Extract the [x, y] coordinate from the center of the cell holding the provided text.  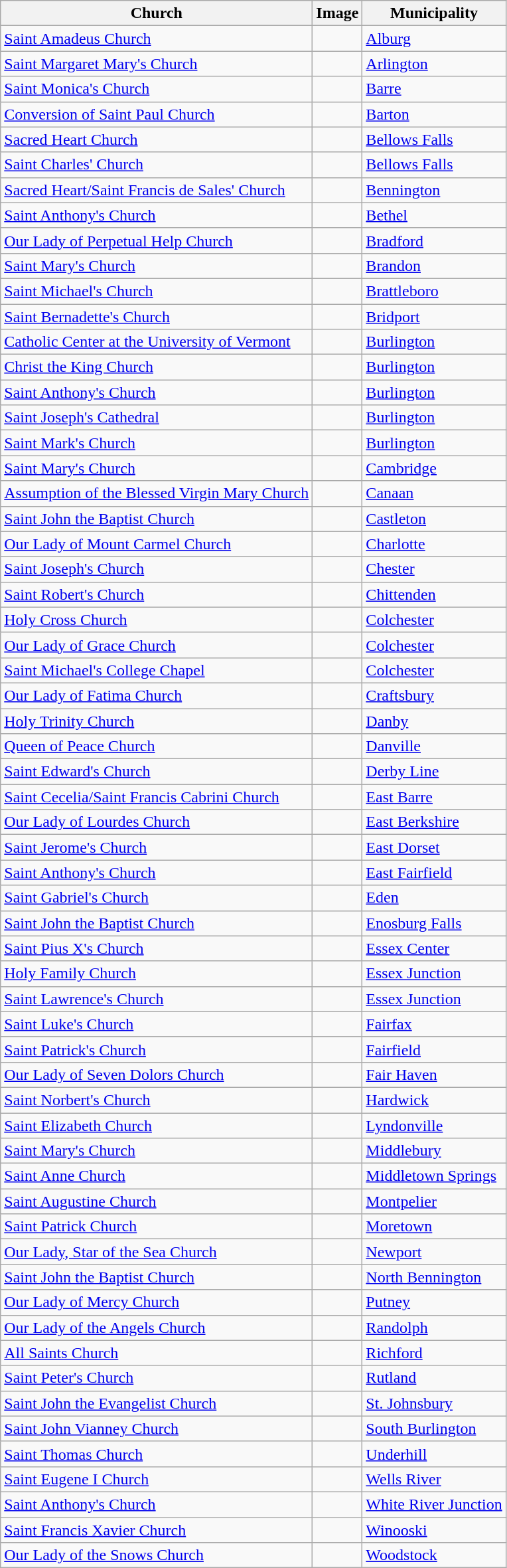
Saint Joseph's Church [157, 569]
Saint Joseph's Cathedral [157, 418]
Brandon [434, 266]
Our Lady of Grace Church [157, 645]
Essex Center [434, 948]
Barton [434, 114]
Middletown Springs [434, 1176]
Craftsbury [434, 695]
Our Lady of Lourdes Church [157, 822]
Putney [434, 1302]
All Saints Church [157, 1353]
Alburg [434, 39]
Middlebury [434, 1151]
Saint Norbert's Church [157, 1100]
Saint Patrick's Church [157, 1049]
Saint Bernadette's Church [157, 317]
Richford [434, 1353]
Our Lady of Fatima Church [157, 695]
Bridport [434, 317]
Saint Mark's Church [157, 443]
Saint Lawrence's Church [157, 999]
Church [157, 13]
Catholic Center at the University of Vermont [157, 342]
Saint Michael's Church [157, 291]
Conversion of Saint Paul Church [157, 114]
Newport [434, 1252]
Bennington [434, 190]
Holy Cross Church [157, 620]
Chittenden [434, 594]
Saint John the Evangelist Church [157, 1403]
Enosburg Falls [434, 923]
Lyndonville [434, 1126]
Hardwick [434, 1100]
East Barre [434, 797]
Barre [434, 89]
North Bennington [434, 1277]
Queen of Peace Church [157, 746]
Sacred Heart/Saint Francis de Sales' Church [157, 190]
Saint Luke's Church [157, 1024]
Cambridge [434, 468]
South Burlington [434, 1429]
Saint Patrick Church [157, 1227]
Danby [434, 721]
Our Lady of Perpetual Help Church [157, 240]
Wells River [434, 1479]
Eden [434, 898]
Saint Charles' Church [157, 165]
Brattleboro [434, 291]
Saint Jerome's Church [157, 847]
Our Lady of Seven Dolors Church [157, 1075]
Saint Augustine Church [157, 1201]
Fair Haven [434, 1075]
Our Lady, Star of the Sea Church [157, 1252]
Saint John Vianney Church [157, 1429]
Saint Monica's Church [157, 89]
East Dorset [434, 847]
Our Lady of Mercy Church [157, 1302]
Fairfield [434, 1049]
Assumption of the Blessed Virgin Mary Church [157, 493]
Saint Thomas Church [157, 1454]
Holy Family Church [157, 974]
Our Lady of the Angels Church [157, 1328]
Moretown [434, 1227]
East Berkshire [434, 822]
Bradford [434, 240]
Saint Cecelia/Saint Francis Cabrini Church [157, 797]
Fairfax [434, 1024]
Derby Line [434, 772]
Arlington [434, 64]
Saint Eugene I Church [157, 1479]
Saint Edward's Church [157, 772]
Woodstock [434, 1555]
Saint Elizabeth Church [157, 1126]
Castleton [434, 519]
East Fairfield [434, 873]
Our Lady of Mount Carmel Church [157, 544]
Bethel [434, 215]
Saint Francis Xavier Church [157, 1529]
Image [337, 13]
Danville [434, 746]
Municipality [434, 13]
Saint Peter's Church [157, 1378]
Saint Anne Church [157, 1176]
Saint Amadeus Church [157, 39]
Saint Robert's Church [157, 594]
Saint Michael's College Chapel [157, 670]
Christ the King Church [157, 367]
White River Junction [434, 1504]
Montpelier [434, 1201]
Saint Gabriel's Church [157, 898]
Sacred Heart Church [157, 139]
Saint Margaret Mary's Church [157, 64]
St. Johnsbury [434, 1403]
Underhill [434, 1454]
Chester [434, 569]
Rutland [434, 1378]
Saint Pius X's Church [157, 948]
Our Lady of the Snows Church [157, 1555]
Randolph [434, 1328]
Charlotte [434, 544]
Canaan [434, 493]
Holy Trinity Church [157, 721]
Winooski [434, 1529]
